Capture the cell that displays the provided text and extract its (X, Y) central coordinate. 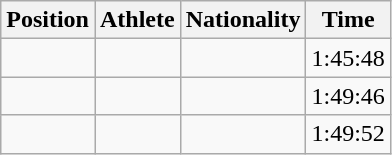
Position (48, 20)
1:49:52 (348, 134)
1:45:48 (348, 58)
1:49:46 (348, 96)
Athlete (137, 20)
Time (348, 20)
Nationality (243, 20)
